Determine the [x, y] coordinate at the center of the cell enclosing the given text.  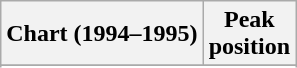
Peakposition [249, 34]
Chart (1994–1995) [102, 34]
